Locate the cell with the specified text and output its [X, Y] center coordinate. 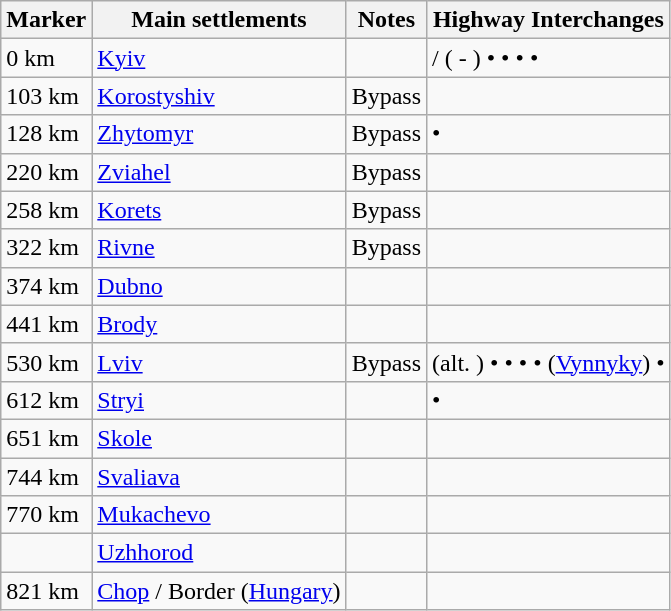
770 km [46, 515]
Korostyshiv [219, 96]
Stryi [219, 400]
Highway Interchanges [549, 20]
530 km [46, 362]
Notes [386, 20]
Zviahel [219, 172]
651 km [46, 438]
Brody [219, 324]
Uzhhorod [219, 553]
128 km [46, 134]
103 km [46, 96]
374 km [46, 286]
612 km [46, 400]
Marker [46, 20]
Svaliava [219, 477]
Korets [219, 210]
/ ( - ) • • • • [549, 58]
0 km [46, 58]
Main settlements [219, 20]
Chop / Border (Hungary) [219, 591]
821 km [46, 591]
441 km [46, 324]
Kyiv [219, 58]
(alt. ) • • • • (Vynnyky) • [549, 362]
744 km [46, 477]
Rivne [219, 248]
322 km [46, 248]
258 km [46, 210]
Lviv [219, 362]
Dubno [219, 286]
Skole [219, 438]
Mukachevo [219, 515]
220 km [46, 172]
Zhytomyr [219, 134]
